Scan for the cell matching the given text and deliver its (X, Y) coordinate at center. 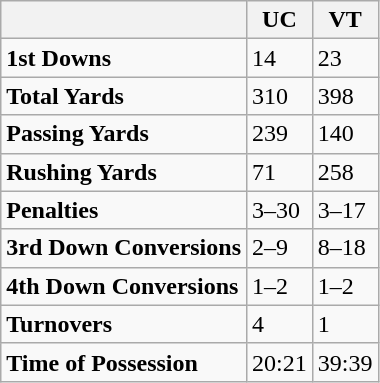
3–17 (345, 210)
71 (280, 172)
Turnovers (124, 324)
14 (280, 58)
310 (280, 96)
Total Yards (124, 96)
3–30 (280, 210)
4 (280, 324)
1 (345, 324)
Rushing Yards (124, 172)
239 (280, 134)
8–18 (345, 248)
Penalties (124, 210)
258 (345, 172)
UC (280, 20)
23 (345, 58)
Passing Yards (124, 134)
2–9 (280, 248)
VT (345, 20)
39:39 (345, 362)
Time of Possession (124, 362)
20:21 (280, 362)
140 (345, 134)
398 (345, 96)
3rd Down Conversions (124, 248)
4th Down Conversions (124, 286)
1st Downs (124, 58)
